Pinpoint the cell where the given text exists, returning its (X, Y) midpoint coordinate. 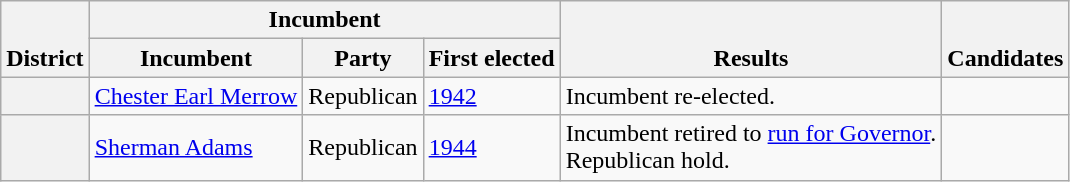
1944 (492, 148)
Party (363, 58)
Results (751, 39)
1942 (492, 96)
Incumbent re-elected. (751, 96)
District (45, 39)
Candidates (1006, 39)
First elected (492, 58)
Incumbent retired to run for Governor.Republican hold. (751, 148)
Chester Earl Merrow (196, 96)
Sherman Adams (196, 148)
